Provide the (x, y) coordinate of the cell's center where the given text is located.  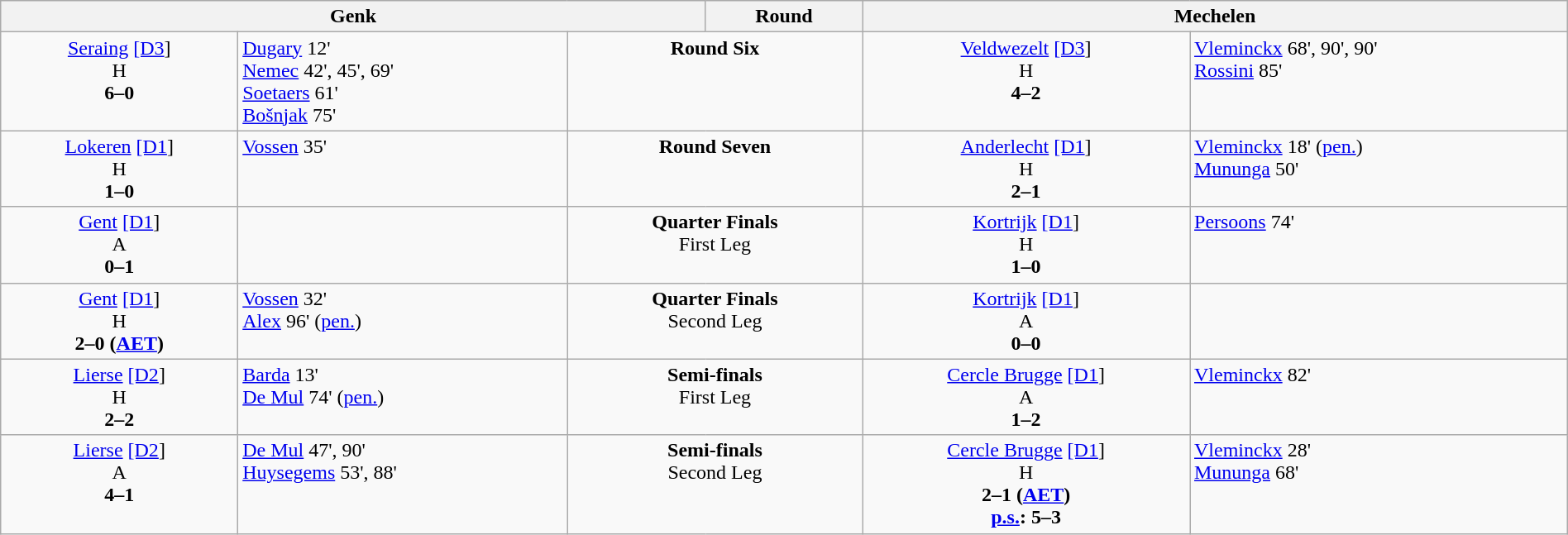
Cercle Brugge [D1]A1–2 (1026, 397)
Vleminckx 28' Mununga 68' (1378, 485)
Kortrijk [D1]A0–0 (1026, 321)
Quarter FinalsFirst Leg (715, 245)
Persoons 74' (1378, 245)
Mechelen (1216, 17)
Lierse [D2]H2–2 (119, 397)
Semi-finalsSecond Leg (715, 485)
Quarter FinalsSecond Leg (715, 321)
Round Seven (715, 169)
Gent [D1]A0–1 (119, 245)
Veldwezelt [D3]H4–2 (1026, 81)
Vossen 35' (404, 169)
Vossen 32' Alex 96' (pen.) (404, 321)
Semi-finalsFirst Leg (715, 397)
Seraing [D3]H6–0 (119, 81)
Barda 13'De Mul 74' (pen.) (404, 397)
Cercle Brugge [D1]H2–1 (AET)p.s.: 5–3 (1026, 485)
Lokeren [D1]H1–0 (119, 169)
Genk (353, 17)
Kortrijk [D1]H1–0 (1026, 245)
Dugary 12' Nemec 42', 45', 69'Soetaers 61'Bošnjak 75' (404, 81)
Vleminckx 68', 90', 90'Rossini 85' (1378, 81)
Lierse [D2]A4–1 (119, 485)
De Mul 47', 90' Huysegems 53', 88' (404, 485)
Round (784, 17)
Anderlecht [D1]H2–1 (1026, 169)
Vleminckx 18' (pen.)Mununga 50' (1378, 169)
Gent [D1]H2–0 (AET) (119, 321)
Round Six (715, 81)
Vleminckx 82' (1378, 397)
